Pinpoint the cell where the given text exists, returning its [X, Y] midpoint coordinate. 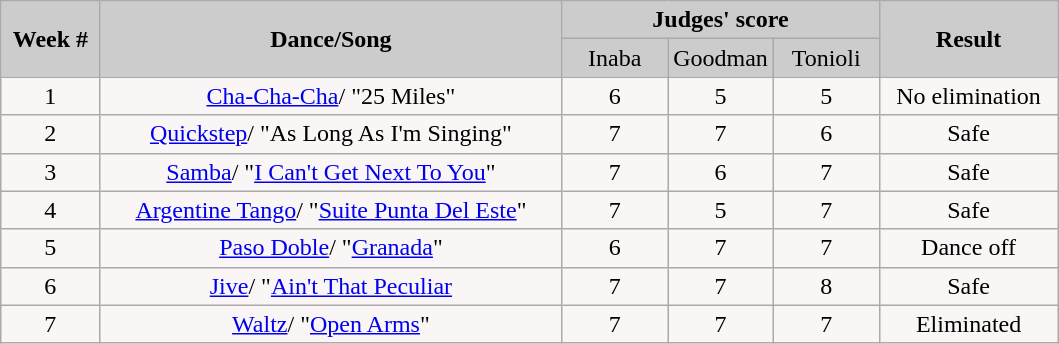
Quickstep/ "As Long As I'm Singing" [331, 134]
No elimination [968, 96]
Result [968, 39]
8 [826, 286]
4 [50, 210]
3 [50, 172]
Argentine Tango/ "Suite Punta Del Este" [331, 210]
Samba/ "I Can't Get Next To You" [331, 172]
Inaba [615, 58]
Week # [50, 39]
Dance/Song [331, 39]
Paso Doble/ "Granada" [331, 248]
Goodman [721, 58]
Eliminated [968, 324]
Cha-Cha-Cha/ "25 Miles" [331, 96]
Jive/ "Ain't That Peculiar [331, 286]
1 [50, 96]
Tonioli [826, 58]
Judges' score [720, 20]
Waltz/ "Open Arms" [331, 324]
2 [50, 134]
Dance off [968, 248]
